Scan for the cell matching the given text and deliver its (x, y) coordinate at center. 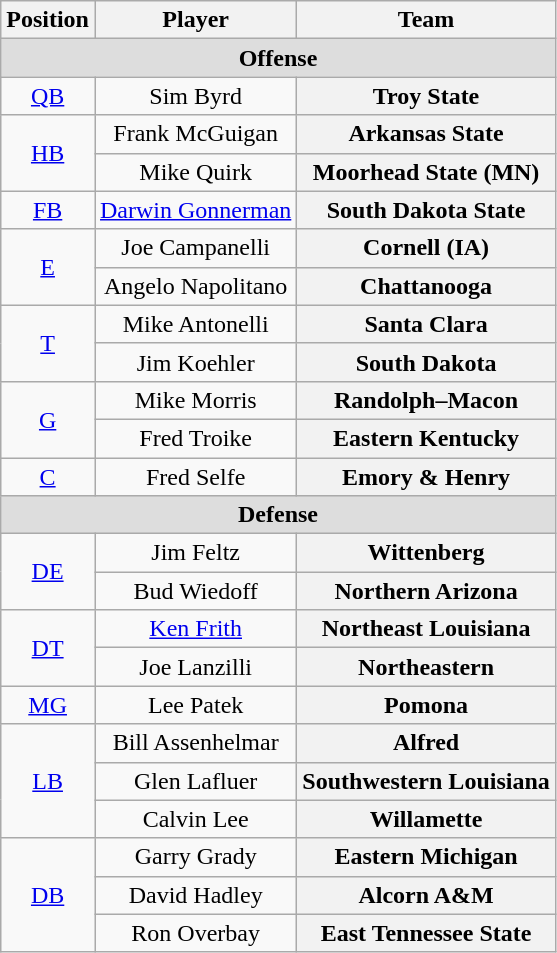
Sim Byrd (195, 96)
Jim Feltz (195, 553)
Alcorn A&M (426, 895)
Troy State (426, 96)
Mike Antonelli (195, 324)
DT (48, 648)
Ron Overbay (195, 933)
Moorhead State (MN) (426, 172)
FB (48, 210)
Garry Grady (195, 857)
LB (48, 781)
Fred Selfe (195, 477)
Glen Lafluer (195, 781)
Northeastern (426, 667)
Northern Arizona (426, 591)
South Dakota (426, 362)
Mike Quirk (195, 172)
Calvin Lee (195, 819)
QB (48, 96)
Darwin Gonnerman (195, 210)
DE (48, 572)
E (48, 267)
T (48, 343)
Eastern Michigan (426, 857)
Cornell (IA) (426, 248)
Bud Wiedoff (195, 591)
Wittenberg (426, 553)
Arkansas State (426, 134)
Frank McGuigan (195, 134)
Willamette (426, 819)
Player (195, 20)
Bill Assenhelmar (195, 743)
C (48, 477)
Jim Koehler (195, 362)
Emory & Henry (426, 477)
Defense (278, 515)
East Tennessee State (426, 933)
Mike Morris (195, 400)
DB (48, 895)
Lee Patek (195, 705)
Randolph–Macon (426, 400)
Angelo Napolitano (195, 286)
G (48, 419)
Santa Clara (426, 324)
Eastern Kentucky (426, 438)
Chattanooga (426, 286)
Position (48, 20)
MG (48, 705)
South Dakota State (426, 210)
Alfred (426, 743)
David Hadley (195, 895)
Southwestern Louisiana (426, 781)
Offense (278, 58)
Ken Frith (195, 629)
Northeast Louisiana (426, 629)
Pomona (426, 705)
Team (426, 20)
Joe Lanzilli (195, 667)
HB (48, 153)
Fred Troike (195, 438)
Joe Campanelli (195, 248)
